From the cell containing the given text, extract its center point as (X, Y) coordinate. 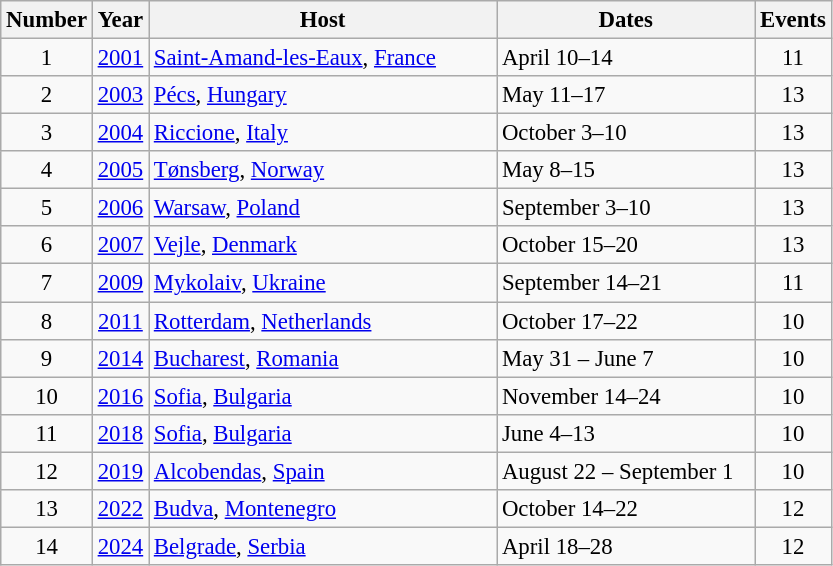
Budva, Montenegro (322, 509)
3 (47, 133)
2007 (120, 245)
2 (47, 95)
Dates (626, 20)
June 4–13 (626, 433)
4 (47, 170)
Belgrade, Serbia (322, 546)
April 10–14 (626, 58)
2024 (120, 546)
Host (322, 20)
Events (793, 20)
Tønsberg, Norway (322, 170)
October 15–20 (626, 245)
Alcobendas, Spain (322, 471)
April 18–28 (626, 546)
Rotterdam, Netherlands (322, 321)
September 3–10 (626, 208)
Pécs, Hungary (322, 95)
Riccione, Italy (322, 133)
8 (47, 321)
2006 (120, 208)
2016 (120, 396)
7 (47, 283)
May 8–15 (626, 170)
Year (120, 20)
2009 (120, 283)
1 (47, 58)
Bucharest, Romania (322, 358)
Warsaw, Poland (322, 208)
Mykolaiv, Ukraine (322, 283)
October 3–10 (626, 133)
November 14–24 (626, 396)
October 17–22 (626, 321)
Vejle, Denmark (322, 245)
2011 (120, 321)
14 (47, 546)
Saint-Amand-les-Eaux, France (322, 58)
Number (47, 20)
September 14–21 (626, 283)
6 (47, 245)
May 31 – June 7 (626, 358)
2022 (120, 509)
9 (47, 358)
2005 (120, 170)
2014 (120, 358)
2018 (120, 433)
October 14–22 (626, 509)
2019 (120, 471)
2004 (120, 133)
5 (47, 208)
May 11–17 (626, 95)
August 22 – September 1 (626, 471)
2003 (120, 95)
2001 (120, 58)
